Detect which cell encompasses the target text, then output its [x, y] center coordinate. 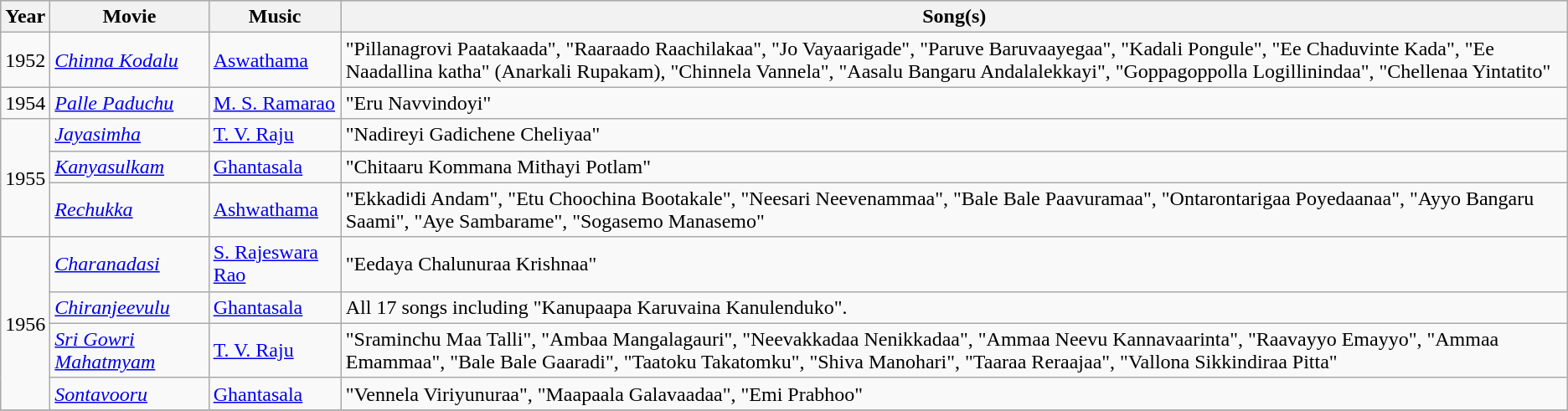
Ashwathama [275, 209]
Chiranjeevulu [129, 307]
Charanadasi [129, 265]
Song(s) [954, 17]
Rechukka [129, 209]
"Eedaya Chalunuraa Krishnaa" [954, 265]
"Nadireyi Gadichene Cheliyaa" [954, 135]
Palle Paduchu [129, 103]
Sri Gowri Mahatmyam [129, 350]
1954 [25, 103]
Movie [129, 17]
Year [25, 17]
Music [275, 17]
1955 [25, 177]
1952 [25, 60]
S. Rajeswara Rao [275, 265]
1956 [25, 323]
Kanyasulkam [129, 167]
Aswathama [275, 60]
Sontavooru [129, 393]
All 17 songs including "Kanupaapa Karuvaina Kanulenduko". [954, 307]
Chinna Kodalu [129, 60]
Jayasimha [129, 135]
"Chitaaru Kommana Mithayi Potlam" [954, 167]
"Vennela Viriyunuraa", "Maapaala Galavaadaa", "Emi Prabhoo" [954, 393]
M. S. Ramarao [275, 103]
"Eru Navvindoyi" [954, 103]
